Capture the cell that displays the provided text and extract its [x, y] central coordinate. 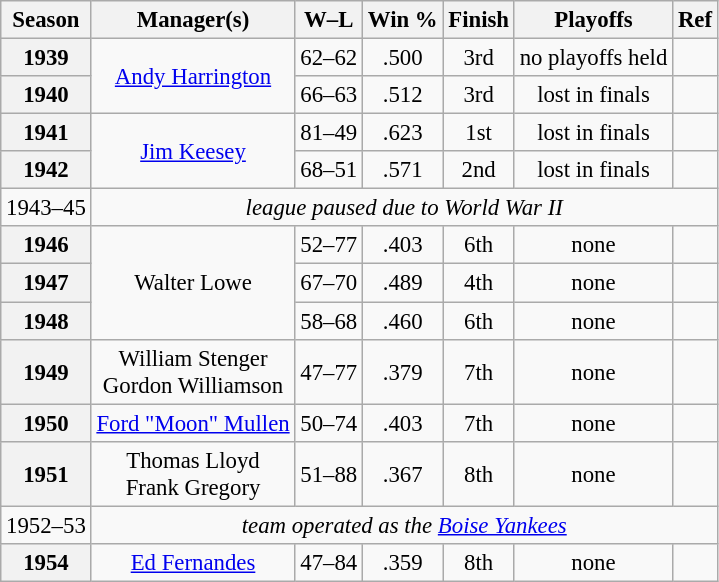
52–77 [329, 245]
1947 [46, 283]
62–62 [329, 58]
1950 [46, 423]
1952–53 [46, 525]
Walter Lowe [193, 282]
.359 [402, 563]
William StengerGordon Williamson [193, 372]
Season [46, 20]
Ed Fernandes [193, 563]
Jim Keesey [193, 152]
2nd [478, 170]
.367 [402, 474]
1939 [46, 58]
1941 [46, 133]
league paused due to World War II [404, 208]
.623 [402, 133]
1951 [46, 474]
.500 [402, 58]
.571 [402, 170]
67–70 [329, 283]
Ford "Moon" Mullen [193, 423]
68–51 [329, 170]
W–L [329, 20]
51–88 [329, 474]
Thomas LloydFrank Gregory [193, 474]
50–74 [329, 423]
Finish [478, 20]
team operated as the Boise Yankees [404, 525]
1948 [46, 321]
66–63 [329, 95]
81–49 [329, 133]
58–68 [329, 321]
no playoffs held [593, 58]
Ref [696, 20]
4th [478, 283]
47–84 [329, 563]
.489 [402, 283]
.379 [402, 372]
Win % [402, 20]
Playoffs [593, 20]
Manager(s) [193, 20]
1942 [46, 170]
1940 [46, 95]
1946 [46, 245]
.512 [402, 95]
1954 [46, 563]
1943–45 [46, 208]
1949 [46, 372]
47–77 [329, 372]
1st [478, 133]
.460 [402, 321]
Andy Harrington [193, 76]
